Search for the cell housing the specified text and yield its (x, y) center coordinate. 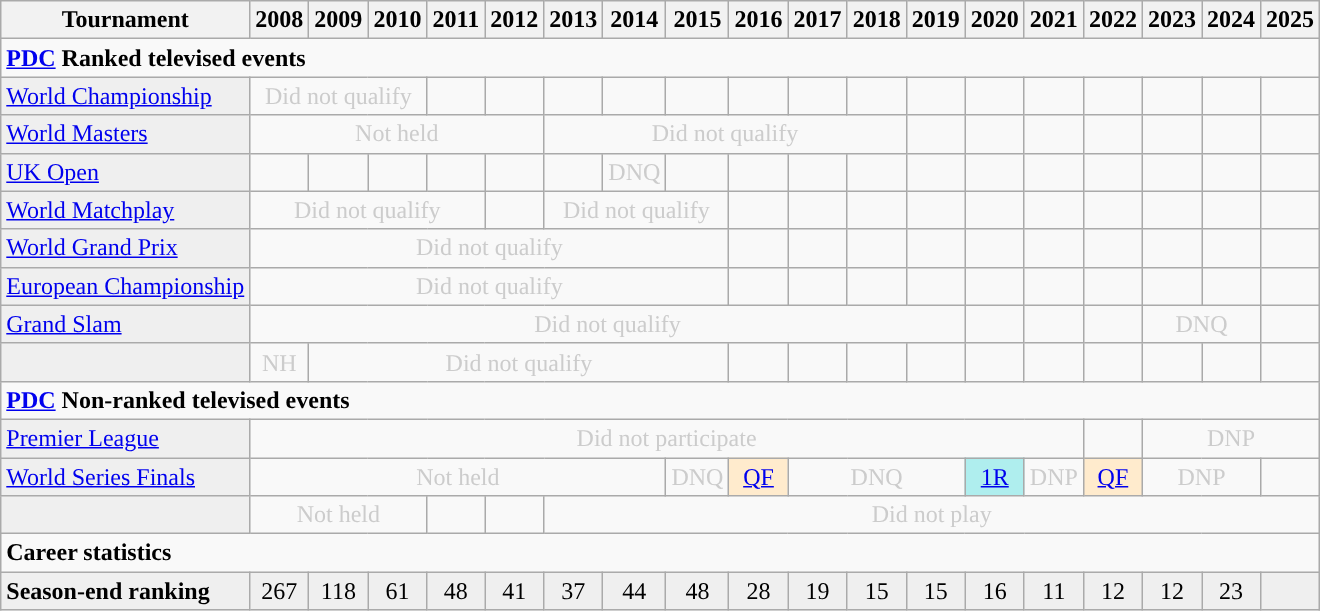
World Masters (126, 134)
PDC Non-ranked televised events (660, 400)
World Grand Prix (126, 248)
118 (338, 591)
1R (994, 477)
11 (1054, 591)
2011 (456, 20)
2013 (574, 20)
NH (280, 362)
37 (574, 591)
28 (758, 591)
Did not participate (667, 438)
2012 (514, 20)
2014 (634, 20)
PDC Ranked televised events (660, 58)
European Championship (126, 286)
2019 (936, 20)
Premier League (126, 438)
2017 (818, 20)
Grand Slam (126, 324)
2018 (876, 20)
2020 (994, 20)
2022 (1112, 20)
2015 (698, 20)
Did not play (932, 515)
UK Open (126, 172)
19 (818, 591)
World Matchplay (126, 210)
World Championship (126, 96)
2023 (1172, 20)
2010 (398, 20)
61 (398, 591)
16 (994, 591)
267 (280, 591)
Career statistics (660, 553)
Tournament (126, 20)
2009 (338, 20)
23 (1232, 591)
Season-end ranking (126, 591)
44 (634, 591)
2016 (758, 20)
2021 (1054, 20)
2024 (1232, 20)
2025 (1290, 20)
World Series Finals (126, 477)
41 (514, 591)
2008 (280, 20)
